Locate the cell with the specified text and output its (X, Y) center coordinate. 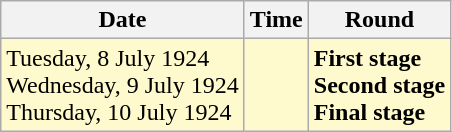
Date (123, 20)
Round (379, 20)
First stageSecond stageFinal stage (379, 85)
Time (276, 20)
Tuesday, 8 July 1924Wednesday, 9 July 1924Thursday, 10 July 1924 (123, 85)
